Find where the given text appears and provide that cell's center as [x, y] coordinate. 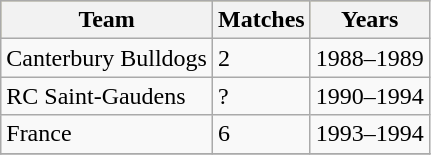
Team [107, 20]
2 [261, 58]
Canterbury Bulldogs [107, 58]
Matches [261, 20]
France [107, 134]
1988–1989 [370, 58]
? [261, 96]
RC Saint-Gaudens [107, 96]
1990–1994 [370, 96]
Years [370, 20]
1993–1994 [370, 134]
6 [261, 134]
